Identify which cell holds the provided text, then report its [X, Y] central coordinate. 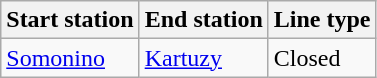
Closed [322, 58]
End station [204, 20]
Somonino [70, 58]
Line type [322, 20]
Kartuzy [204, 58]
Start station [70, 20]
